Identify which cell holds the provided text, then report its [x, y] central coordinate. 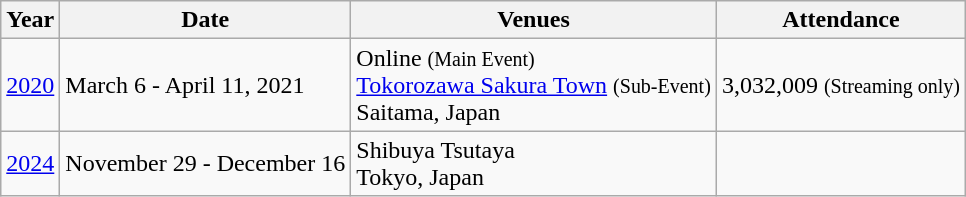
Shibuya TsutayaTokyo, Japan [534, 164]
2024 [30, 164]
Online (Main Event)Tokorozawa Sakura Town (Sub-Event)Saitama, Japan [534, 85]
Attendance [840, 20]
3,032,009 (Streaming only) [840, 85]
November 29 - December 16 [206, 164]
Year [30, 20]
Venues [534, 20]
Date [206, 20]
March 6 - April 11, 2021 [206, 85]
2020 [30, 85]
